Pinpoint the cell where the given text exists, returning its [x, y] midpoint coordinate. 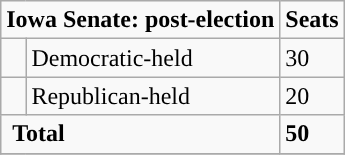
Democratic-held [153, 58]
50 [312, 134]
Republican-held [153, 96]
Iowa Senate: post-election [140, 20]
20 [312, 96]
Seats [312, 20]
Total [140, 134]
30 [312, 58]
